Provide the [X, Y] coordinate of the cell's center where the given text is located.  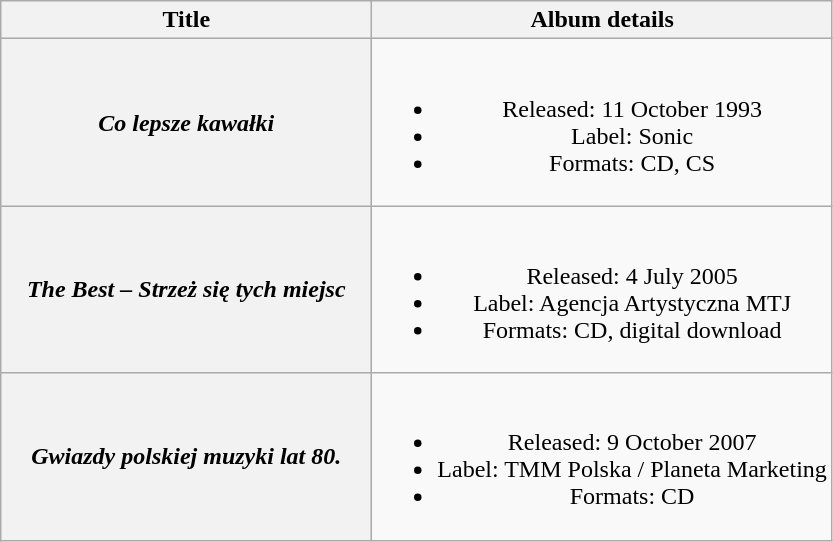
Title [186, 20]
Gwiazdy polskiej muzyki lat 80. [186, 456]
Released: 11 October 1993Label: SonicFormats: CD, CS [602, 122]
The Best – Strzeż się tych miejsc [186, 290]
Released: 4 July 2005Label: Agencja Artystyczna MTJFormats: CD, digital download [602, 290]
Released: 9 October 2007Label: TMM Polska / Planeta MarketingFormats: CD [602, 456]
Album details [602, 20]
Co lepsze kawałki [186, 122]
